For the text-containing cell, return its midpoint in (x, y) coordinate format. 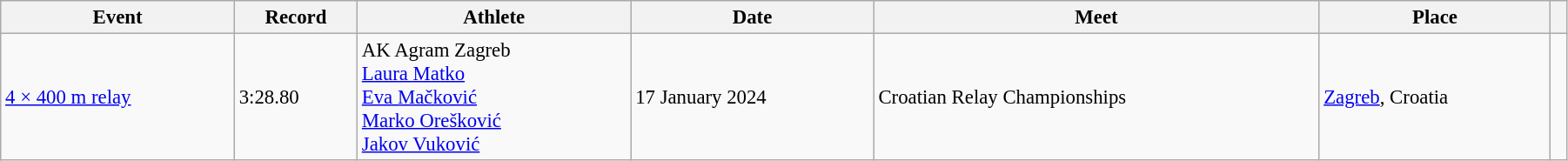
Zagreb, Croatia (1435, 97)
Event (118, 17)
3:28.80 (296, 97)
Athlete (494, 17)
Date (752, 17)
Record (296, 17)
Meet (1096, 17)
AK Agram ZagrebLaura MatkoEva MačkovićMarko OreškovićJakov Vuković (494, 97)
4 × 400 m relay (118, 97)
17 January 2024 (752, 97)
Place (1435, 17)
Croatian Relay Championships (1096, 97)
